Output the (X, Y) coordinate of the center of the cell containing the given text.  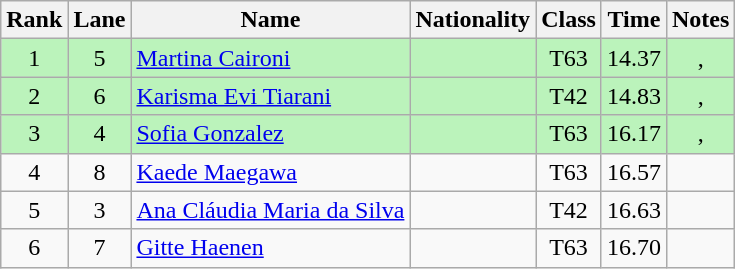
Ana Cláudia Maria da Silva (270, 210)
Gitte Haenen (270, 248)
Time (634, 20)
Nationality (473, 20)
Rank (34, 20)
2 (34, 96)
16.17 (634, 134)
8 (100, 172)
16.70 (634, 248)
7 (100, 248)
Karisma Evi Tiarani (270, 96)
Martina Caironi (270, 58)
Lane (100, 20)
Sofia Gonzalez (270, 134)
Notes (700, 20)
14.83 (634, 96)
1 (34, 58)
14.37 (634, 58)
16.63 (634, 210)
Class (569, 20)
Kaede Maegawa (270, 172)
Name (270, 20)
16.57 (634, 172)
